Provide the [x, y] coordinate of the cell's center where the given text is located.  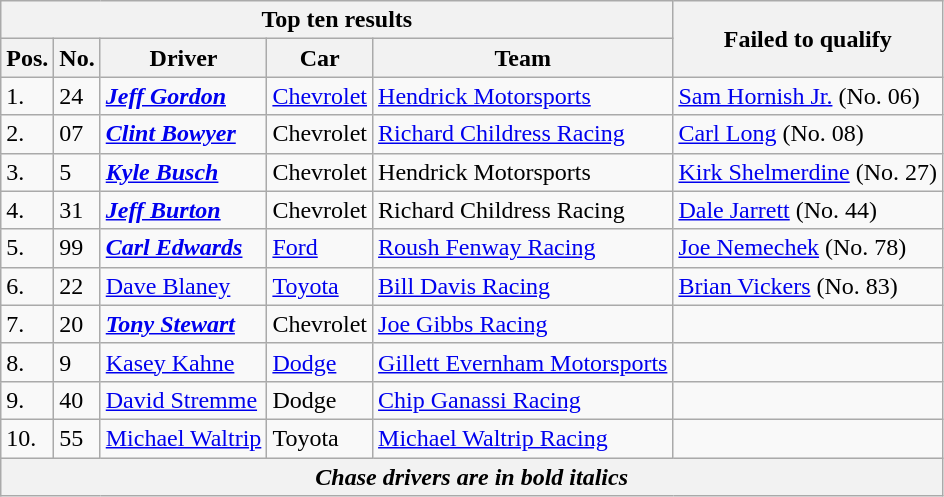
Carl Long (No. 08) [808, 134]
Chase drivers are in bold italics [472, 477]
Driver [184, 58]
Sam Hornish Jr. (No. 06) [808, 96]
Tony Stewart [184, 324]
Car [320, 58]
22 [77, 286]
2. [28, 134]
Michael Waltrip Racing [523, 438]
10. [28, 438]
07 [77, 134]
Clint Bowyer [184, 134]
Brian Vickers (No. 83) [808, 286]
Jeff Gordon [184, 96]
Roush Fenway Racing [523, 248]
No. [77, 58]
Dale Jarrett (No. 44) [808, 210]
Carl Edwards [184, 248]
Team [523, 58]
7. [28, 324]
Dave Blaney [184, 286]
4. [28, 210]
3. [28, 172]
5 [77, 172]
8. [28, 362]
Jeff Burton [184, 210]
David Stremme [184, 400]
5. [28, 248]
24 [77, 96]
Pos. [28, 58]
99 [77, 248]
Chip Ganassi Racing [523, 400]
1. [28, 96]
Kasey Kahne [184, 362]
20 [77, 324]
40 [77, 400]
Kirk Shelmerdine (No. 27) [808, 172]
55 [77, 438]
Joe Nemechek (No. 78) [808, 248]
Joe Gibbs Racing [523, 324]
9 [77, 362]
Ford [320, 248]
Bill Davis Racing [523, 286]
Gillett Evernham Motorsports [523, 362]
31 [77, 210]
9. [28, 400]
Michael Waltrip [184, 438]
Failed to qualify [808, 39]
6. [28, 286]
Top ten results [337, 20]
Kyle Busch [184, 172]
